Scan for the cell matching the given text and deliver its (X, Y) coordinate at center. 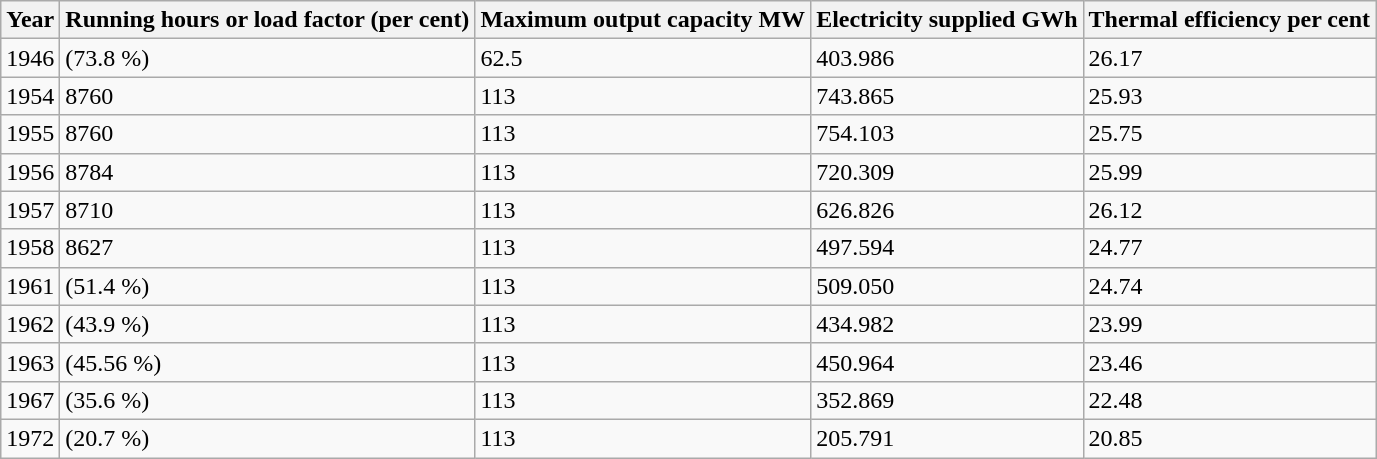
8627 (268, 248)
1972 (30, 438)
754.103 (947, 134)
352.869 (947, 400)
8710 (268, 210)
205.791 (947, 438)
509.050 (947, 286)
1962 (30, 324)
1961 (30, 286)
1954 (30, 96)
(73.8 %) (268, 58)
26.12 (1230, 210)
1957 (30, 210)
497.594 (947, 248)
24.77 (1230, 248)
1955 (30, 134)
22.48 (1230, 400)
(20.7 %) (268, 438)
1958 (30, 248)
1967 (30, 400)
403.986 (947, 58)
Electricity supplied GWh (947, 20)
434.982 (947, 324)
(43.9 %) (268, 324)
(51.4 %) (268, 286)
25.99 (1230, 172)
Thermal efficiency per cent (1230, 20)
26.17 (1230, 58)
24.74 (1230, 286)
Maximum output capacity MW (643, 20)
23.46 (1230, 362)
8784 (268, 172)
626.826 (947, 210)
450.964 (947, 362)
743.865 (947, 96)
Year (30, 20)
(45.56 %) (268, 362)
720.309 (947, 172)
20.85 (1230, 438)
Running hours or load factor (per cent) (268, 20)
1956 (30, 172)
25.75 (1230, 134)
23.99 (1230, 324)
62.5 (643, 58)
25.93 (1230, 96)
1946 (30, 58)
(35.6 %) (268, 400)
1963 (30, 362)
